Find where the given text appears and provide that cell's center as [X, Y] coordinate. 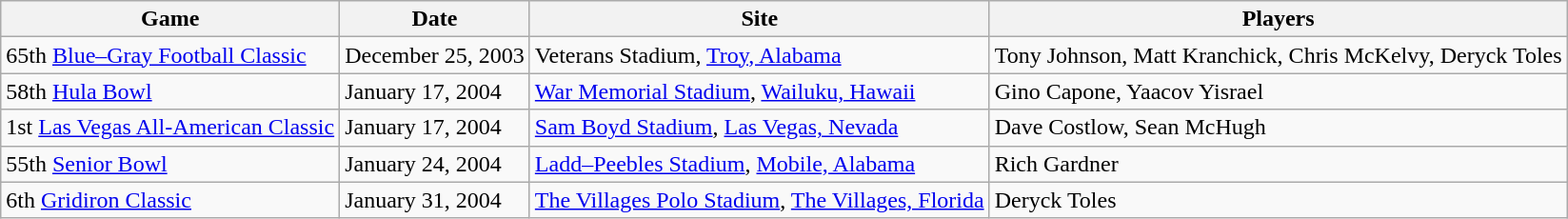
Gino Capone, Yaacov Yisrael [1278, 91]
Date [435, 19]
65th Blue–Gray Football Classic [170, 55]
Rich Gardner [1278, 164]
58th Hula Bowl [170, 91]
Game [170, 19]
Deryck Toles [1278, 200]
Veterans Stadium, Troy, Alabama [760, 55]
6th Gridiron Classic [170, 200]
Tony Johnson, Matt Kranchick, Chris McKelvy, Deryck Toles [1278, 55]
Ladd–Peebles Stadium, Mobile, Alabama [760, 164]
The Villages Polo Stadium, The Villages, Florida [760, 200]
Sam Boyd Stadium, Las Vegas, Nevada [760, 128]
55th Senior Bowl [170, 164]
Site [760, 19]
Players [1278, 19]
1st Las Vegas All-American Classic [170, 128]
January 24, 2004 [435, 164]
Dave Costlow, Sean McHugh [1278, 128]
War Memorial Stadium, Wailuku, Hawaii [760, 91]
December 25, 2003 [435, 55]
January 31, 2004 [435, 200]
